Provide the (x, y) coordinate of the cell's center where the given text is located.  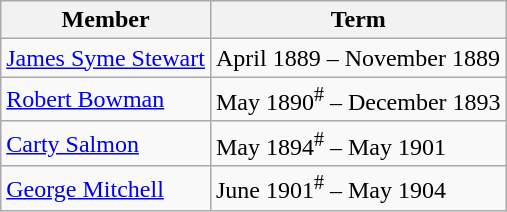
June 1901# – May 1904 (358, 188)
Carty Salmon (106, 144)
George Mitchell (106, 188)
Robert Bowman (106, 100)
May 1894# – May 1901 (358, 144)
Member (106, 20)
May 1890# – December 1893 (358, 100)
James Syme Stewart (106, 58)
Term (358, 20)
April 1889 – November 1889 (358, 58)
